From the cell containing the given text, extract its center point as [X, Y] coordinate. 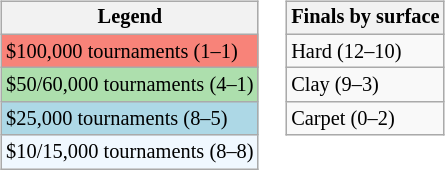
$100,000 tournaments (1–1) [130, 51]
$50/60,000 tournaments (4–1) [130, 85]
$25,000 tournaments (8–5) [130, 119]
Clay (9–3) [365, 85]
Finals by surface [365, 18]
$10/15,000 tournaments (8–8) [130, 152]
Carpet (0–2) [365, 119]
Legend [130, 18]
Hard (12–10) [365, 51]
